From the cell containing the given text, extract its center point as (x, y) coordinate. 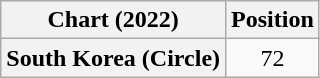
Position (273, 20)
72 (273, 58)
Chart (2022) (114, 20)
South Korea (Circle) (114, 58)
